Determine the [x, y] coordinate at the center of the cell enclosing the given text.  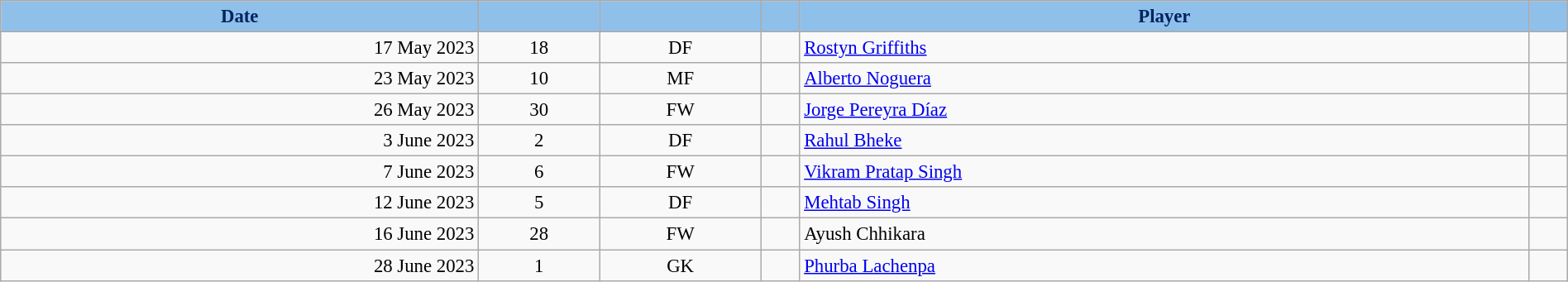
26 May 2023 [240, 110]
Ayush Chhikara [1164, 234]
Mehtab Singh [1164, 203]
Rahul Bheke [1164, 141]
GK [681, 265]
12 June 2023 [240, 203]
3 June 2023 [240, 141]
28 June 2023 [240, 265]
Date [240, 17]
Alberto Noguera [1164, 79]
1 [539, 265]
Vikram Pratap Singh [1164, 172]
17 May 2023 [240, 48]
28 [539, 234]
16 June 2023 [240, 234]
MF [681, 79]
5 [539, 203]
7 June 2023 [240, 172]
30 [539, 110]
Player [1164, 17]
Phurba Lachenpa [1164, 265]
10 [539, 79]
Rostyn Griffiths [1164, 48]
18 [539, 48]
6 [539, 172]
23 May 2023 [240, 79]
Jorge Pereyra Díaz [1164, 110]
2 [539, 141]
